Determine the (x, y) coordinate at the center of the cell enclosing the given text.  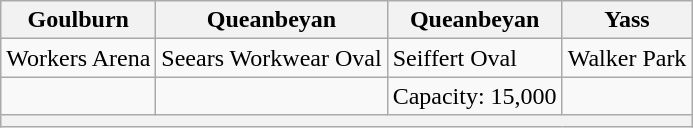
Goulburn (78, 20)
Yass (627, 20)
Seears Workwear Oval (272, 58)
Walker Park (627, 58)
Capacity: 15,000 (474, 96)
Seiffert Oval (474, 58)
Workers Arena (78, 58)
